Find where the given text appears and provide that cell's center as [x, y] coordinate. 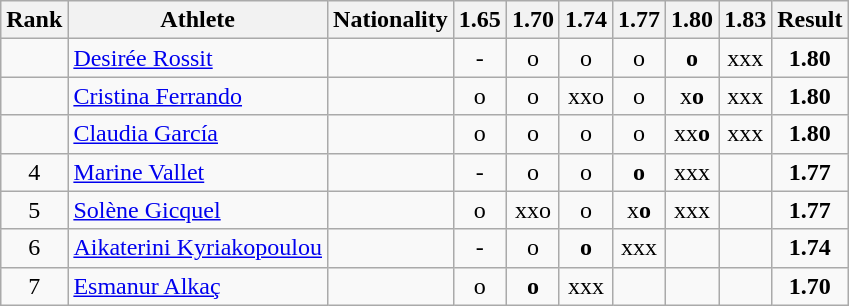
Rank [34, 20]
Nationality [391, 20]
Desirée Rossit [198, 58]
1.83 [746, 20]
Cristina Ferrando [198, 96]
Athlete [198, 20]
Esmanur Alkaç [198, 286]
Result [810, 20]
Claudia García [198, 134]
1.65 [480, 20]
Solène Gicquel [198, 210]
Marine Vallet [198, 172]
Aikaterini Kyriakopoulou [198, 248]
4 [34, 172]
5 [34, 210]
6 [34, 248]
7 [34, 286]
